Extract the (X, Y) coordinate from the center of the cell holding the provided text.  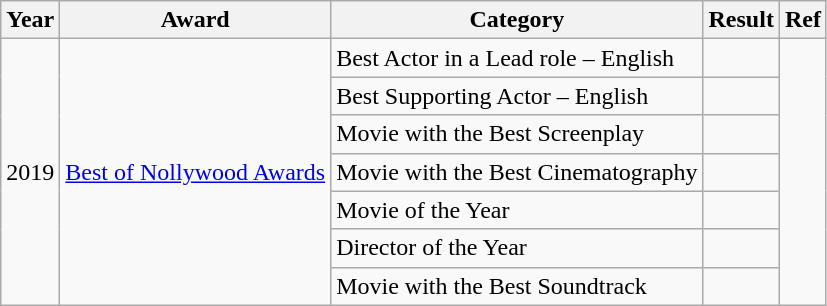
Movie with the Best Cinematography (517, 172)
Movie with the Best Soundtrack (517, 286)
Best Supporting Actor – English (517, 96)
Category (517, 20)
Award (196, 20)
Movie of the Year (517, 210)
Result (741, 20)
Year (30, 20)
Ref (802, 20)
Best Actor in a Lead role – English (517, 58)
Movie with the Best Screenplay (517, 134)
Director of the Year (517, 248)
2019 (30, 172)
Best of Nollywood Awards (196, 172)
